Return the [X, Y] coordinate for the center point of the cell that contains the specified text.  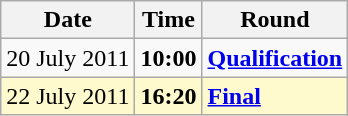
20 July 2011 [68, 58]
Date [68, 20]
Time [168, 20]
16:20 [168, 96]
Qualification [275, 58]
22 July 2011 [68, 96]
10:00 [168, 58]
Round [275, 20]
Final [275, 96]
